Output the (X, Y) coordinate of the center of the cell containing the given text.  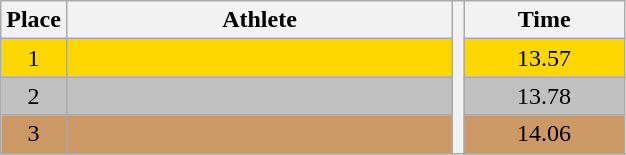
14.06 (544, 134)
Time (544, 20)
2 (34, 96)
3 (34, 134)
13.78 (544, 96)
Place (34, 20)
13.57 (544, 58)
1 (34, 58)
Athlete (259, 20)
